Output the [X, Y] coordinate of the center of the cell containing the given text.  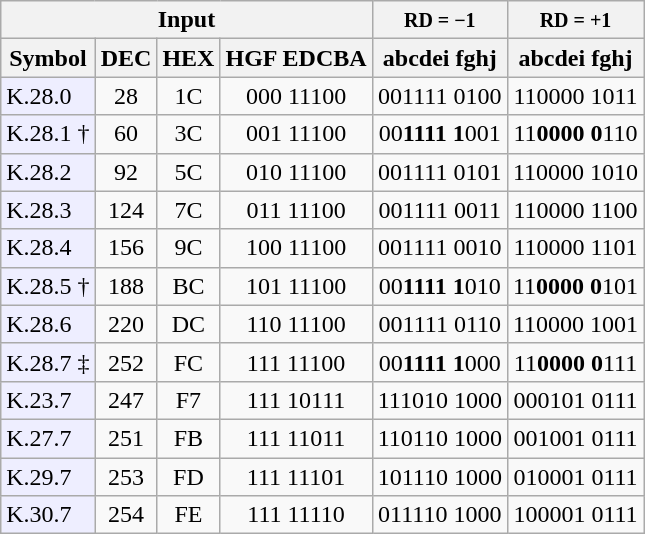
Input [186, 20]
HGF EDCBA [296, 58]
FB [188, 438]
HEX [188, 58]
010 11100 [296, 172]
111 10111 [296, 400]
111010 1000 [440, 400]
K.28.4 [48, 248]
124 [126, 210]
110000 1011 [575, 96]
110110 1000 [440, 438]
K.28.5 † [48, 286]
K.28.0 [48, 96]
K.28.1 † [48, 134]
1C [188, 96]
156 [126, 248]
253 [126, 477]
92 [126, 172]
111 11110 [296, 515]
111 11011 [296, 438]
100 11100 [296, 248]
5C [188, 172]
28 [126, 96]
110000 0111 [575, 362]
110000 1101 [575, 248]
RD = −1 [440, 20]
101110 1000 [440, 477]
101 11100 [296, 286]
110000 0110 [575, 134]
DEC [126, 58]
111 11100 [296, 362]
K.29.7 [48, 477]
001111 0010 [440, 248]
110000 1010 [575, 172]
FE [188, 515]
BC [188, 286]
110000 1100 [575, 210]
K.28.3 [48, 210]
FC [188, 362]
001 11100 [296, 134]
001111 1000 [440, 362]
60 [126, 134]
FD [188, 477]
001111 1001 [440, 134]
251 [126, 438]
100001 0111 [575, 515]
K.23.7 [48, 400]
001111 0011 [440, 210]
110000 1001 [575, 324]
252 [126, 362]
001001 0111 [575, 438]
188 [126, 286]
001111 0101 [440, 172]
F7 [188, 400]
010001 0111 [575, 477]
3C [188, 134]
111 11101 [296, 477]
001111 0110 [440, 324]
K.28.6 [48, 324]
Symbol [48, 58]
247 [126, 400]
254 [126, 515]
110000 0101 [575, 286]
220 [126, 324]
011110 1000 [440, 515]
K.28.2 [48, 172]
001111 1010 [440, 286]
DC [188, 324]
9C [188, 248]
011 11100 [296, 210]
001111 0100 [440, 96]
K.30.7 [48, 515]
K.27.7 [48, 438]
RD = +1 [575, 20]
110 11100 [296, 324]
K.28.7 ‡ [48, 362]
7C [188, 210]
000101 0111 [575, 400]
000 11100 [296, 96]
